Identify which cell holds the provided text, then report its (X, Y) central coordinate. 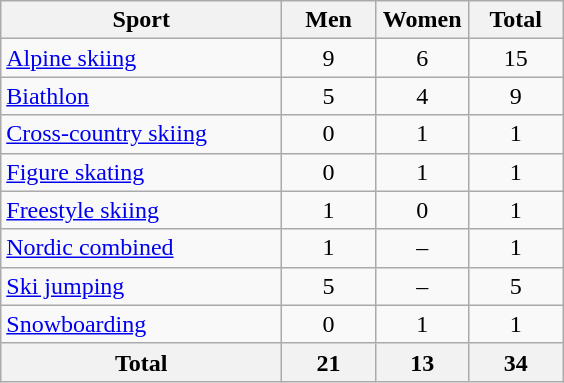
21 (329, 362)
Biathlon (142, 96)
6 (422, 58)
Sport (142, 20)
Alpine skiing (142, 58)
Men (329, 20)
Figure skating (142, 172)
15 (516, 58)
Ski jumping (142, 286)
Nordic combined (142, 248)
34 (516, 362)
Women (422, 20)
Snowboarding (142, 324)
4 (422, 96)
Cross-country skiing (142, 134)
Freestyle skiing (142, 210)
13 (422, 362)
